Identify which cell holds the provided text, then report its [X, Y] central coordinate. 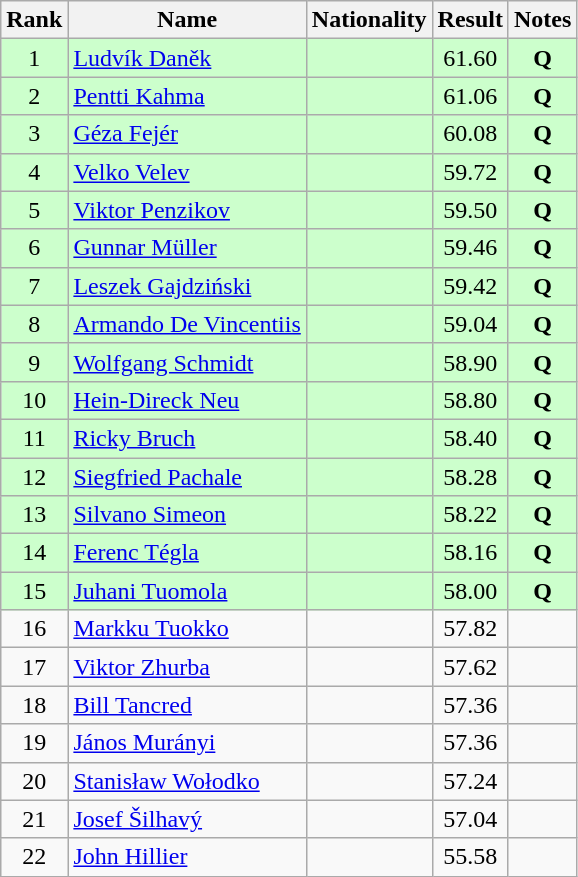
13 [34, 515]
61.60 [470, 58]
58.28 [470, 477]
12 [34, 477]
9 [34, 362]
57.04 [470, 819]
Juhani Tuomola [187, 591]
59.50 [470, 210]
Hein-Direck Neu [187, 400]
57.62 [470, 667]
19 [34, 743]
59.04 [470, 324]
Result [470, 20]
15 [34, 591]
16 [34, 629]
61.06 [470, 96]
58.80 [470, 400]
11 [34, 438]
Notes [542, 20]
57.24 [470, 781]
2 [34, 96]
6 [34, 248]
57.82 [470, 629]
18 [34, 705]
Gunnar Müller [187, 248]
Leszek Gajdziński [187, 286]
Velko Velev [187, 172]
58.00 [470, 591]
22 [34, 857]
Viktor Zhurba [187, 667]
Ferenc Tégla [187, 553]
Ricky Bruch [187, 438]
20 [34, 781]
17 [34, 667]
14 [34, 553]
Markku Tuokko [187, 629]
Rank [34, 20]
58.90 [470, 362]
Pentti Kahma [187, 96]
4 [34, 172]
5 [34, 210]
Siegfried Pachale [187, 477]
Bill Tancred [187, 705]
Wolfgang Schmidt [187, 362]
Viktor Penzikov [187, 210]
Name [187, 20]
János Murányi [187, 743]
8 [34, 324]
7 [34, 286]
Armando De Vincentiis [187, 324]
60.08 [470, 134]
Ludvík Daněk [187, 58]
58.22 [470, 515]
Stanisław Wołodko [187, 781]
10 [34, 400]
58.16 [470, 553]
Géza Fejér [187, 134]
3 [34, 134]
John Hillier [187, 857]
55.58 [470, 857]
58.40 [470, 438]
21 [34, 819]
Silvano Simeon [187, 515]
59.72 [470, 172]
59.46 [470, 248]
1 [34, 58]
Nationality [369, 20]
59.42 [470, 286]
Josef Šilhavý [187, 819]
